Detect which cell encompasses the target text, then output its (x, y) center coordinate. 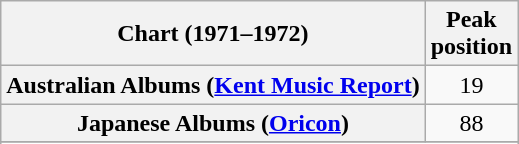
19 (471, 85)
Peakposition (471, 34)
Australian Albums (Kent Music Report) (213, 85)
Japanese Albums (Oricon) (213, 123)
88 (471, 123)
Chart (1971–1972) (213, 34)
